Capture the cell that displays the provided text and extract its [x, y] central coordinate. 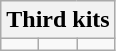
Third kits [58, 20]
